Provide the [x, y] coordinate of the cell's center where the given text is located.  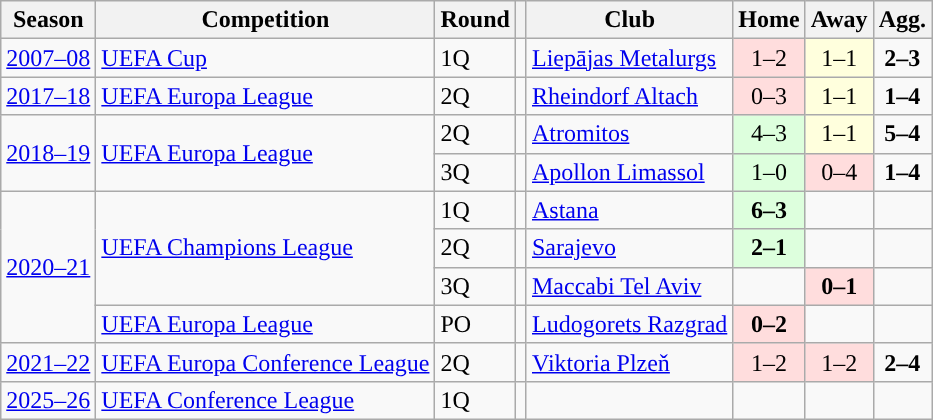
2018–19 [48, 153]
PO [475, 324]
Round [475, 20]
Sarajevo [629, 248]
Apollon Limassol [629, 172]
Atromitos [629, 134]
5–4 [902, 134]
Competition [266, 20]
Viktoria Plzeň [629, 362]
Season [48, 20]
0–4 [839, 172]
2–1 [769, 248]
Away [839, 20]
2020–21 [48, 267]
UEFA Cup [266, 58]
Club [629, 20]
Maccabi Tel Aviv [629, 286]
2021–22 [48, 362]
2017–18 [48, 96]
UEFA Conference League [266, 400]
4–3 [769, 134]
UEFA Champions League [266, 248]
2–4 [902, 362]
Agg. [902, 20]
1–0 [769, 172]
Astana [629, 210]
Rheindorf Altach [629, 96]
0–3 [769, 96]
Ludogorets Razgrad [629, 324]
Liepājas Metalurgs [629, 58]
2–3 [902, 58]
2007–08 [48, 58]
0–1 [839, 286]
UEFA Europa Conference League [266, 362]
Home [769, 20]
6–3 [769, 210]
0–2 [769, 324]
2025–26 [48, 400]
